Locate the cell with the specified text and output its [X, Y] center coordinate. 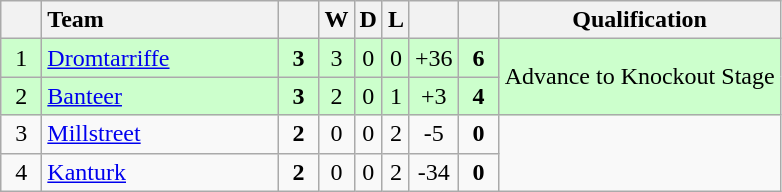
Kanturk [160, 172]
+3 [434, 96]
Dromtarriffe [160, 58]
Qualification [640, 20]
Millstreet [160, 134]
W [336, 20]
+36 [434, 58]
L [396, 20]
6 [478, 58]
Banteer [160, 96]
-5 [434, 134]
Team [160, 20]
D [368, 20]
Advance to Knockout Stage [640, 77]
-34 [434, 172]
